Determine the (x, y) coordinate at the center of the cell enclosing the given text.  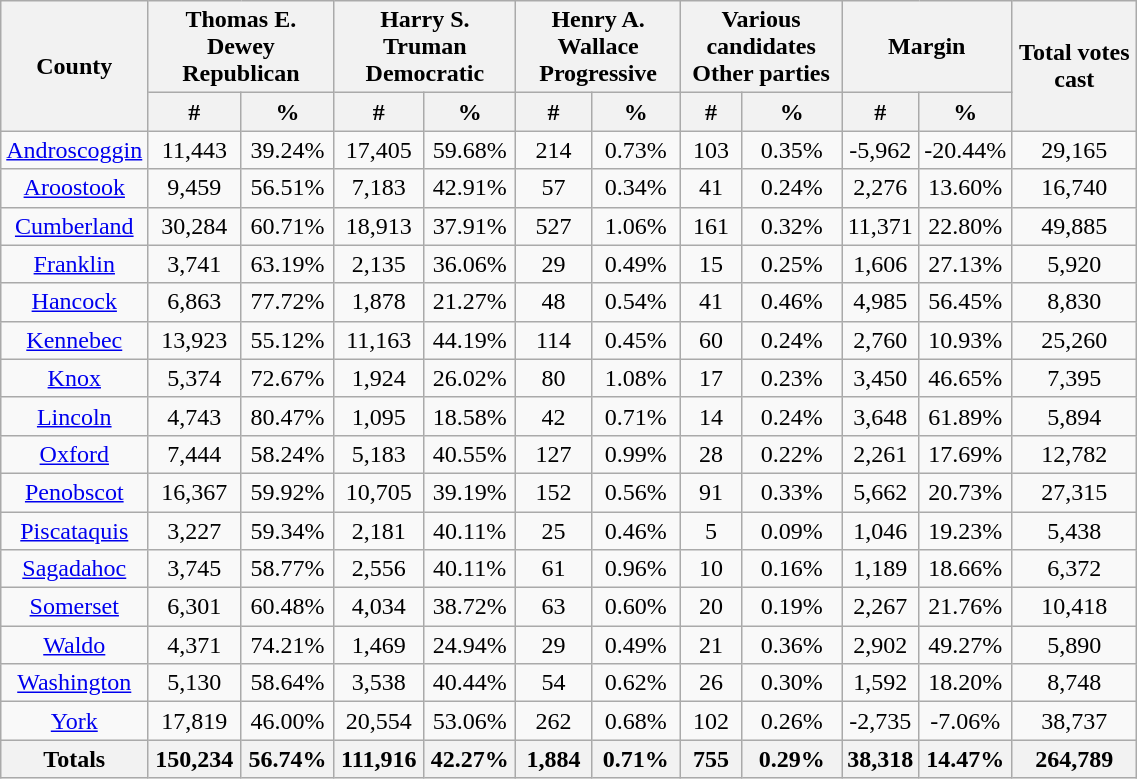
0.56% (636, 492)
39.24% (288, 150)
11,443 (194, 150)
36.06% (469, 264)
46.65% (966, 378)
3,741 (194, 264)
5,374 (194, 378)
103 (710, 150)
5,438 (1074, 531)
0.60% (636, 607)
1,189 (880, 569)
61.89% (966, 416)
74.21% (288, 645)
18.20% (966, 683)
49.27% (966, 645)
0.32% (792, 226)
152 (554, 492)
0.33% (792, 492)
59.34% (288, 531)
Washington (74, 683)
0.34% (636, 188)
York (74, 721)
Kennebec (74, 340)
-7.06% (966, 721)
5,662 (880, 492)
38,737 (1074, 721)
55.12% (288, 340)
6,863 (194, 302)
Lincoln (74, 416)
Henry A. WallaceProgressive (598, 47)
80 (554, 378)
17,405 (379, 150)
42 (554, 416)
14.47% (966, 759)
42.27% (469, 759)
5 (710, 531)
18,913 (379, 226)
10,418 (1074, 607)
24.94% (469, 645)
21.76% (966, 607)
38.72% (469, 607)
11,163 (379, 340)
19.23% (966, 531)
Penobscot (74, 492)
1,046 (880, 531)
-5,962 (880, 150)
40.44% (469, 683)
0.99% (636, 454)
59.68% (469, 150)
4,985 (880, 302)
Oxford (74, 454)
-20.44% (966, 150)
7,395 (1074, 378)
15 (710, 264)
53.06% (469, 721)
9,459 (194, 188)
63.19% (288, 264)
0.73% (636, 150)
26.02% (469, 378)
0.62% (636, 683)
0.23% (792, 378)
77.72% (288, 302)
42.91% (469, 188)
29,165 (1074, 150)
1,469 (379, 645)
1,606 (880, 264)
1.06% (636, 226)
60.48% (288, 607)
Somerset (74, 607)
Hancock (74, 302)
28 (710, 454)
16,740 (1074, 188)
3,648 (880, 416)
40.55% (469, 454)
5,894 (1074, 416)
6,372 (1074, 569)
527 (554, 226)
13,923 (194, 340)
3,538 (379, 683)
25,260 (1074, 340)
38,318 (880, 759)
13.60% (966, 188)
214 (554, 150)
80.47% (288, 416)
57 (554, 188)
Total votes cast (1074, 66)
2,261 (880, 454)
59.92% (288, 492)
County (74, 66)
0.96% (636, 569)
30,284 (194, 226)
5,183 (379, 454)
-2,735 (880, 721)
61 (554, 569)
3,745 (194, 569)
72.67% (288, 378)
5,130 (194, 683)
1,878 (379, 302)
4,034 (379, 607)
7,183 (379, 188)
1,884 (554, 759)
1,592 (880, 683)
1,095 (379, 416)
26 (710, 683)
2,902 (880, 645)
37.91% (469, 226)
44.19% (469, 340)
Cumberland (74, 226)
21 (710, 645)
0.29% (792, 759)
27,315 (1074, 492)
7,444 (194, 454)
14 (710, 416)
Androscoggin (74, 150)
Harry S. TrumanDemocratic (425, 47)
Thomas E. DeweyRepublican (241, 47)
17 (710, 378)
39.19% (469, 492)
4,371 (194, 645)
Knox (74, 378)
11,371 (880, 226)
17,819 (194, 721)
2,267 (880, 607)
3,450 (880, 378)
0.25% (792, 264)
0.54% (636, 302)
2,276 (880, 188)
0.09% (792, 531)
0.22% (792, 454)
58.77% (288, 569)
0.68% (636, 721)
111,916 (379, 759)
1,924 (379, 378)
10.93% (966, 340)
2,135 (379, 264)
20 (710, 607)
114 (554, 340)
5,890 (1074, 645)
22.80% (966, 226)
127 (554, 454)
264,789 (1074, 759)
8,748 (1074, 683)
18.66% (966, 569)
0.16% (792, 569)
Franklin (74, 264)
21.27% (469, 302)
2,556 (379, 569)
5,920 (1074, 264)
Aroostook (74, 188)
8,830 (1074, 302)
56.51% (288, 188)
16,367 (194, 492)
25 (554, 531)
2,760 (880, 340)
Sagadahoc (74, 569)
12,782 (1074, 454)
58.24% (288, 454)
48 (554, 302)
46.00% (288, 721)
0.36% (792, 645)
3,227 (194, 531)
56.74% (288, 759)
49,885 (1074, 226)
Margin (927, 47)
0.35% (792, 150)
Various candidatesOther parties (760, 47)
17.69% (966, 454)
18.58% (469, 416)
Totals (74, 759)
4,743 (194, 416)
161 (710, 226)
262 (554, 721)
102 (710, 721)
56.45% (966, 302)
0.19% (792, 607)
60.71% (288, 226)
0.45% (636, 340)
0.30% (792, 683)
20,554 (379, 721)
91 (710, 492)
2,181 (379, 531)
0.26% (792, 721)
755 (710, 759)
1.08% (636, 378)
10 (710, 569)
54 (554, 683)
150,234 (194, 759)
Piscataquis (74, 531)
27.13% (966, 264)
60 (710, 340)
63 (554, 607)
Waldo (74, 645)
58.64% (288, 683)
6,301 (194, 607)
10,705 (379, 492)
20.73% (966, 492)
